Extract the [x, y] coordinate from the center of the cell holding the provided text.  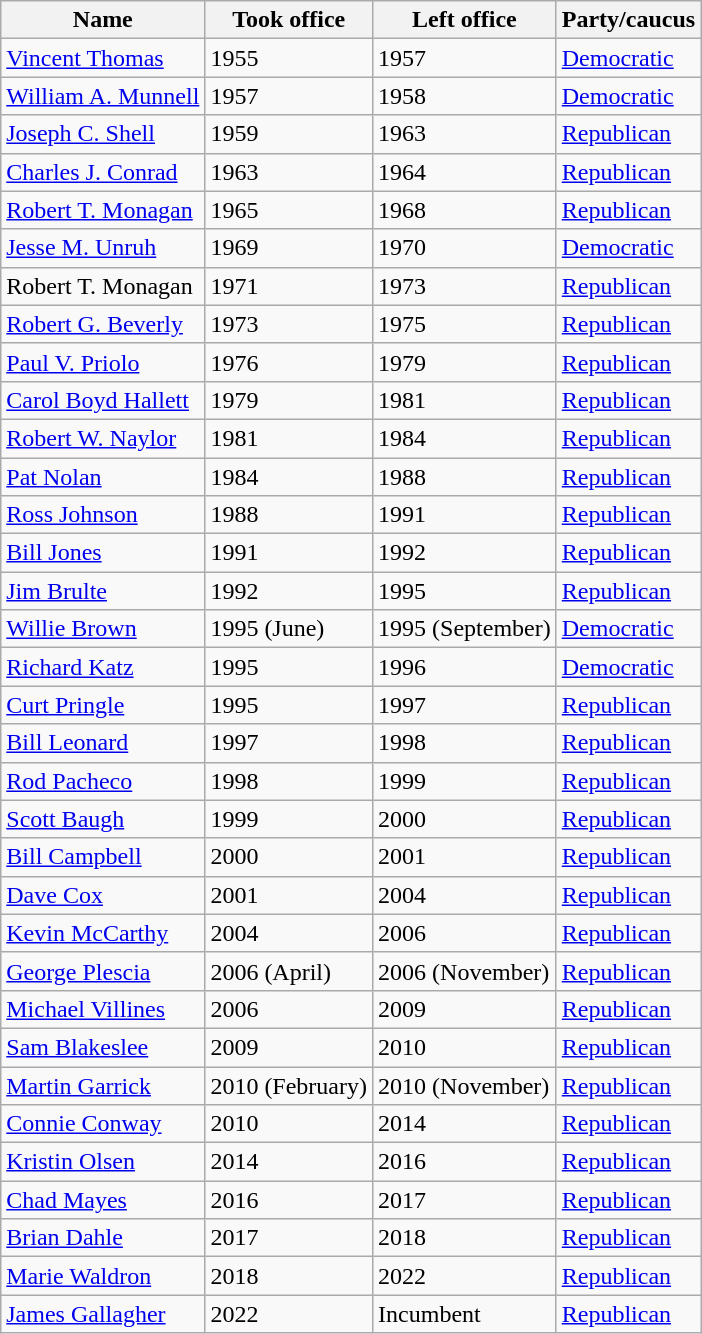
Chad Mayes [103, 1200]
Party/caucus [628, 20]
1995 (June) [289, 629]
1975 [465, 324]
1959 [289, 134]
Took office [289, 20]
Jesse M. Unruh [103, 248]
Sam Blakeslee [103, 1047]
1955 [289, 58]
1976 [289, 362]
Michael Villines [103, 1009]
Dave Cox [103, 895]
Richard Katz [103, 667]
1995 (September) [465, 629]
2010 (November) [465, 1085]
Joseph C. Shell [103, 134]
Jim Brulte [103, 591]
2006 (November) [465, 971]
2006 (April) [289, 971]
Connie Conway [103, 1124]
Charles J. Conrad [103, 172]
Bill Jones [103, 553]
Incumbent [465, 1314]
Ross Johnson [103, 515]
Kristin Olsen [103, 1162]
Pat Nolan [103, 477]
Kevin McCarthy [103, 933]
Robert W. Naylor [103, 438]
Rod Pacheco [103, 781]
1958 [465, 96]
1964 [465, 172]
Bill Campbell [103, 857]
Paul V. Priolo [103, 362]
1965 [289, 210]
Willie Brown [103, 629]
Name [103, 20]
Left office [465, 20]
George Plescia [103, 971]
James Gallagher [103, 1314]
Carol Boyd Hallett [103, 400]
Scott Baugh [103, 819]
William A. Munnell [103, 96]
1971 [289, 286]
Martin Garrick [103, 1085]
1970 [465, 248]
Vincent Thomas [103, 58]
Robert G. Beverly [103, 324]
2010 (February) [289, 1085]
1996 [465, 667]
1969 [289, 248]
Marie Waldron [103, 1276]
Bill Leonard [103, 743]
Brian Dahle [103, 1238]
Curt Pringle [103, 705]
1968 [465, 210]
